Locate the cell with the specified text and output its (x, y) center coordinate. 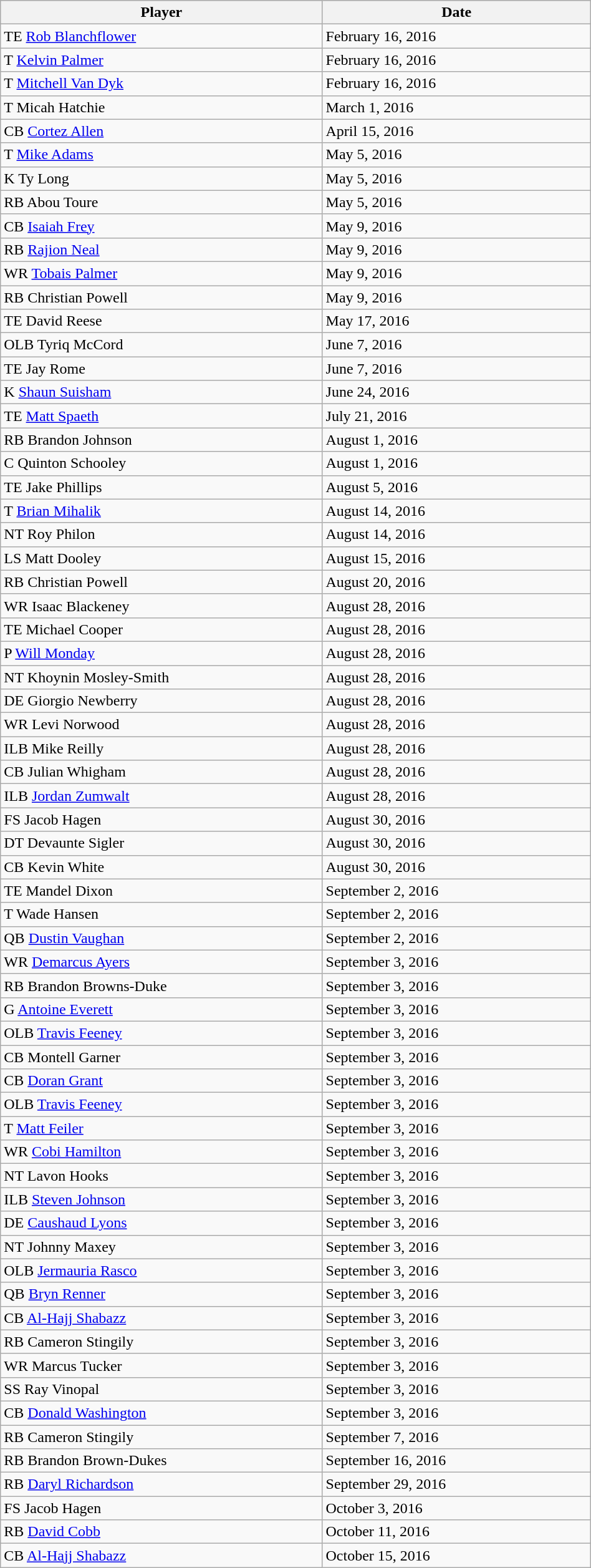
LS Matt Dooley (161, 558)
TE Jay Rome (161, 369)
TE Mandel Dixon (161, 891)
Player (161, 12)
T Kelvin Palmer (161, 60)
DT Devaunte Sigler (161, 843)
October 3, 2016 (456, 1508)
QB Bryn Renner (161, 1294)
RB Rajion Neal (161, 249)
DE Giorgio Newberry (161, 701)
K Ty Long (161, 178)
QB Dustin Vaughan (161, 938)
October 15, 2016 (456, 1556)
RB David Cobb (161, 1532)
NT Lavon Hooks (161, 1176)
August 5, 2016 (456, 487)
TE Jake Phillips (161, 487)
RB Brandon Brown-Dukes (161, 1461)
T Micah Hatchie (161, 107)
C Quinton Schooley (161, 463)
WR Isaac Blackeney (161, 606)
K Shaun Suisham (161, 392)
RB Brandon Browns-Duke (161, 985)
CB Doran Grant (161, 1081)
T Brian Mihalik (161, 511)
CB Cortez Allen (161, 131)
SS Ray Vinopal (161, 1389)
August 15, 2016 (456, 558)
T Wade Hansen (161, 914)
June 24, 2016 (456, 392)
NT Roy Philon (161, 535)
WR Cobi Hamilton (161, 1152)
TE Rob Blanchflower (161, 36)
CB Isaiah Frey (161, 226)
July 21, 2016 (456, 416)
CB Montell Garner (161, 1057)
ILB Steven Johnson (161, 1199)
RB Abou Toure (161, 202)
T Mike Adams (161, 155)
CB Donald Washington (161, 1413)
TE Michael Cooper (161, 629)
WR Demarcus Ayers (161, 962)
CB Julian Whigham (161, 772)
P Will Monday (161, 653)
NT Khoynin Mosley-Smith (161, 677)
September 7, 2016 (456, 1436)
CB Kevin White (161, 867)
T Matt Feiler (161, 1128)
April 15, 2016 (456, 131)
May 17, 2016 (456, 321)
WR Tobais Palmer (161, 273)
August 20, 2016 (456, 582)
RB Brandon Johnson (161, 440)
WR Levi Norwood (161, 725)
ILB Mike Reilly (161, 748)
October 11, 2016 (456, 1532)
TE David Reese (161, 321)
September 29, 2016 (456, 1484)
Date (456, 12)
T Mitchell Van Dyk (161, 84)
OLB Jermauria Rasco (161, 1270)
WR Marcus Tucker (161, 1365)
ILB Jordan Zumwalt (161, 796)
G Antoine Everett (161, 1009)
TE Matt Spaeth (161, 416)
OLB Tyriq McCord (161, 345)
March 1, 2016 (456, 107)
DE Caushaud Lyons (161, 1223)
September 16, 2016 (456, 1461)
NT Johnny Maxey (161, 1247)
RB Daryl Richardson (161, 1484)
